Output the [x, y] coordinate of the center of the cell containing the given text.  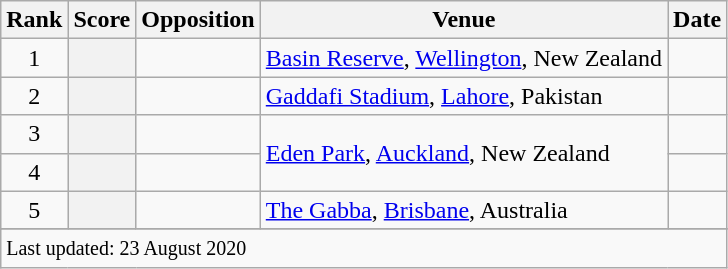
The Gabba, Brisbane, Australia [464, 210]
4 [34, 172]
Date [698, 20]
3 [34, 134]
Opposition [198, 20]
1 [34, 58]
5 [34, 210]
2 [34, 96]
Venue [464, 20]
Eden Park, Auckland, New Zealand [464, 153]
Gaddafi Stadium, Lahore, Pakistan [464, 96]
Score [102, 20]
Last updated: 23 August 2020 [364, 248]
Basin Reserve, Wellington, New Zealand [464, 58]
Rank [34, 20]
